Capture the cell that displays the provided text and extract its [X, Y] central coordinate. 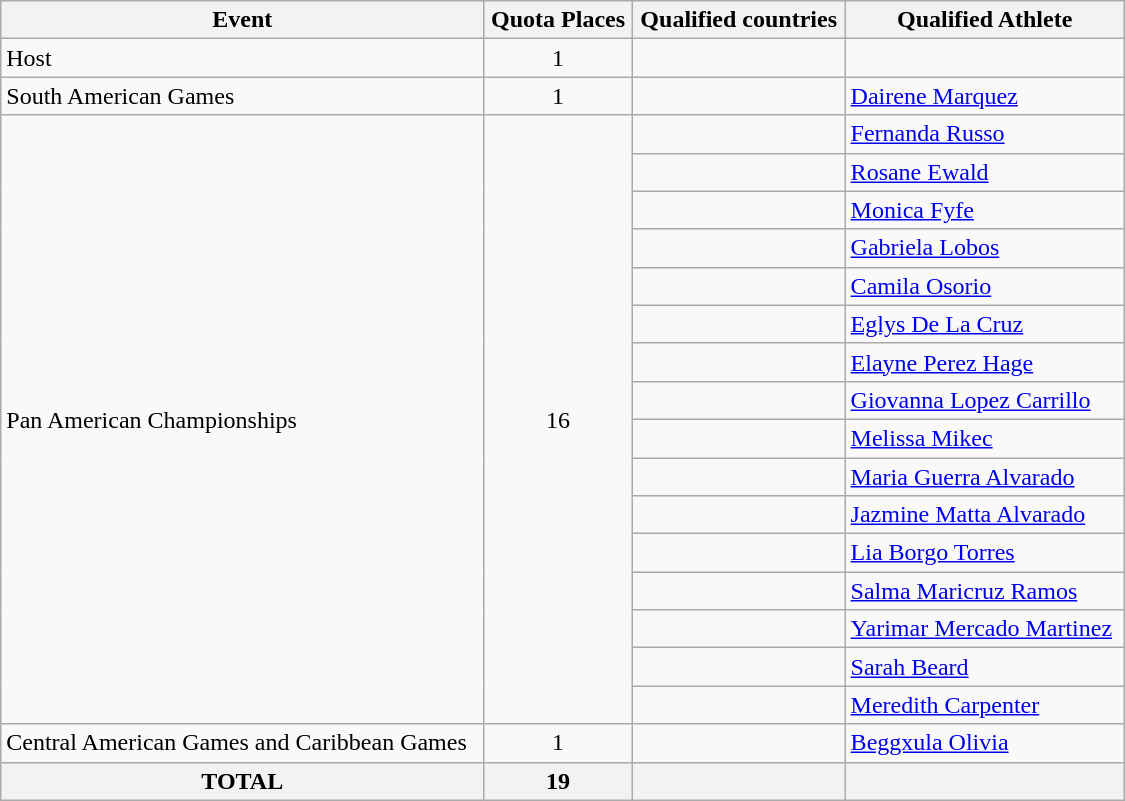
Meredith Carpenter [984, 705]
Monica Fyfe [984, 210]
Gabriela Lobos [984, 248]
Host [242, 58]
South American Games [242, 96]
Qualified Athlete [984, 20]
16 [558, 420]
Beggxula Olivia [984, 743]
Camila Osorio [984, 286]
Giovanna Lopez Carrillo [984, 400]
Rosane Ewald [984, 172]
Jazmine Matta Alvarado [984, 515]
Quota Places [558, 20]
Melissa Mikec [984, 438]
Salma Maricruz Ramos [984, 591]
Pan American Championships [242, 420]
Sarah Beard [984, 667]
Dairene Marquez [984, 96]
Yarimar Mercado Martinez [984, 629]
Event [242, 20]
Qualified countries [738, 20]
Eglys De La Cruz [984, 324]
Fernanda Russo [984, 134]
Maria Guerra Alvarado [984, 477]
TOTAL [242, 781]
19 [558, 781]
Central American Games and Caribbean Games [242, 743]
Lia Borgo Torres [984, 553]
Elayne Perez Hage [984, 362]
